Return the (X, Y) coordinate for the center point of the cell that contains the specified text.  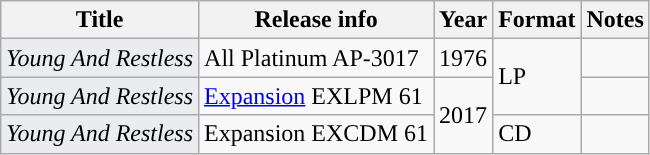
1976 (464, 58)
CD (537, 134)
Format (537, 20)
Notes (615, 20)
LP (537, 77)
2017 (464, 115)
Expansion EXCDM 61 (316, 134)
All Platinum AP-3017 (316, 58)
Title (100, 20)
Release info (316, 20)
Expansion EXLPM 61 (316, 96)
Year (464, 20)
